For the text-containing cell, return its midpoint in [x, y] coordinate format. 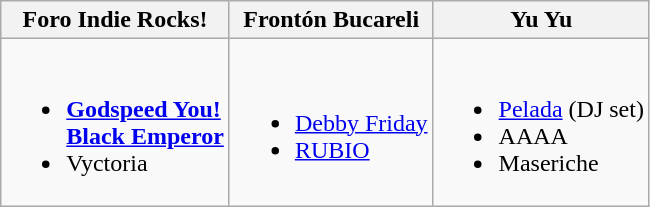
Pelada (DJ set)AAAAMaseriche [541, 122]
Yu Yu [541, 20]
Debby FridayRUBIO [331, 122]
Foro Indie Rocks! [116, 20]
Frontón Bucareli [331, 20]
Godspeed You!Black EmperorVyctoria [116, 122]
